Return the (x, y) coordinate for the center point of the cell that contains the specified text.  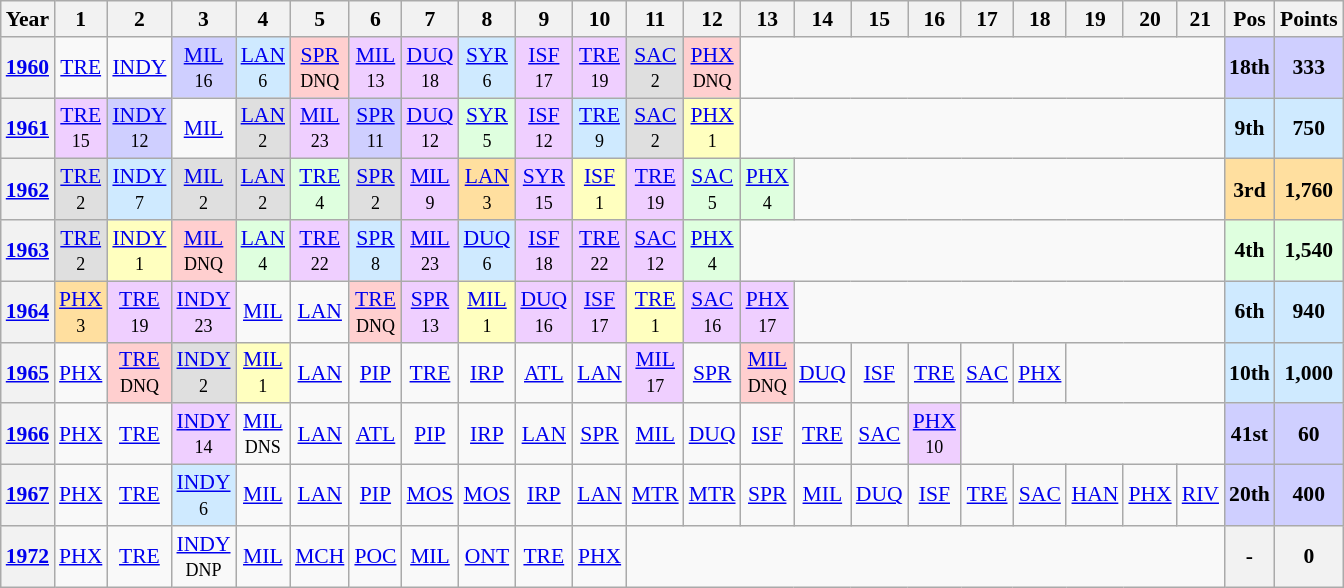
TRE4 (320, 190)
DUQ6 (486, 250)
4 (263, 19)
16 (934, 19)
PHX1 (712, 128)
Year (28, 19)
1963 (28, 250)
PHX17 (768, 312)
MIL17 (656, 372)
1 (80, 19)
20th (1250, 496)
15 (880, 19)
750 (1309, 128)
13 (768, 19)
ISF18 (544, 250)
PHX3 (80, 312)
11 (656, 19)
3 (203, 19)
SAC16 (712, 312)
21 (1200, 19)
MIL2 (203, 190)
LAN3 (486, 190)
TRE1 (656, 312)
SPR11 (375, 128)
MCH (320, 556)
6 (375, 19)
2 (139, 19)
SPR13 (430, 312)
17 (987, 19)
4th (1250, 250)
41st (1250, 434)
SPRDNQ (320, 68)
1960 (28, 68)
SYR6 (486, 68)
20 (1150, 19)
HAN (1094, 496)
0 (1309, 556)
SAC12 (656, 250)
1967 (28, 496)
1,000 (1309, 372)
5 (320, 19)
INDY12 (139, 128)
PHX10 (934, 434)
INDYDNP (203, 556)
MIL16 (203, 68)
TRE15 (80, 128)
RIV (1200, 496)
1,540 (1309, 250)
333 (1309, 68)
6th (1250, 312)
DUQ16 (544, 312)
LAN6 (263, 68)
MIL13 (375, 68)
9 (544, 19)
PHXDNQ (712, 68)
Points (1309, 19)
TRE9 (599, 128)
1972 (28, 556)
DUQ12 (430, 128)
INDY23 (203, 312)
INDY6 (203, 496)
18th (1250, 68)
3rd (1250, 190)
19 (1094, 19)
SYR15 (544, 190)
INDY7 (139, 190)
INDY2 (203, 372)
1961 (28, 128)
8 (486, 19)
MIL9 (430, 190)
10 (599, 19)
ISF1 (599, 190)
400 (1309, 496)
14 (822, 19)
INDY (139, 68)
INDY14 (203, 434)
940 (1309, 312)
LAN4 (263, 250)
Pos (1250, 19)
10th (1250, 372)
DUQ18 (430, 68)
12 (712, 19)
SYR5 (486, 128)
1964 (28, 312)
1,760 (1309, 190)
SAC5 (712, 190)
1966 (28, 434)
9th (1250, 128)
POC (375, 556)
MILDNS (263, 434)
- (1250, 556)
SPR8 (375, 250)
ONT (486, 556)
INDY1 (139, 250)
1962 (28, 190)
SPR2 (375, 190)
18 (1040, 19)
7 (430, 19)
60 (1309, 434)
1965 (28, 372)
ISF12 (544, 128)
